Pinpoint the cell where the given text exists, returning its [x, y] midpoint coordinate. 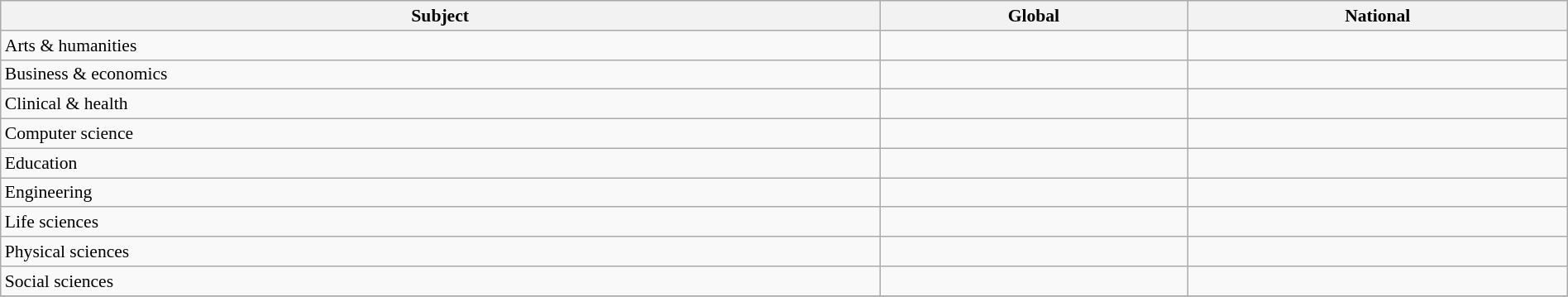
Physical sciences [440, 251]
Life sciences [440, 223]
Global [1034, 16]
Education [440, 163]
Arts & humanities [440, 46]
Social sciences [440, 281]
National [1378, 16]
Engineering [440, 193]
Clinical & health [440, 104]
Business & economics [440, 74]
Subject [440, 16]
Computer science [440, 134]
